Extract the [X, Y] coordinate from the center of the cell holding the provided text.  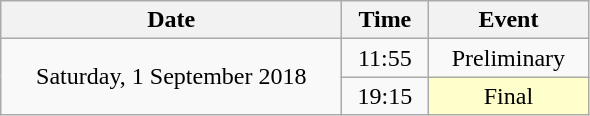
Saturday, 1 September 2018 [172, 77]
Date [172, 20]
11:55 [385, 58]
Time [385, 20]
Final [508, 96]
Preliminary [508, 58]
Event [508, 20]
19:15 [385, 96]
